Provide the [X, Y] coordinate of the cell's center where the given text is located.  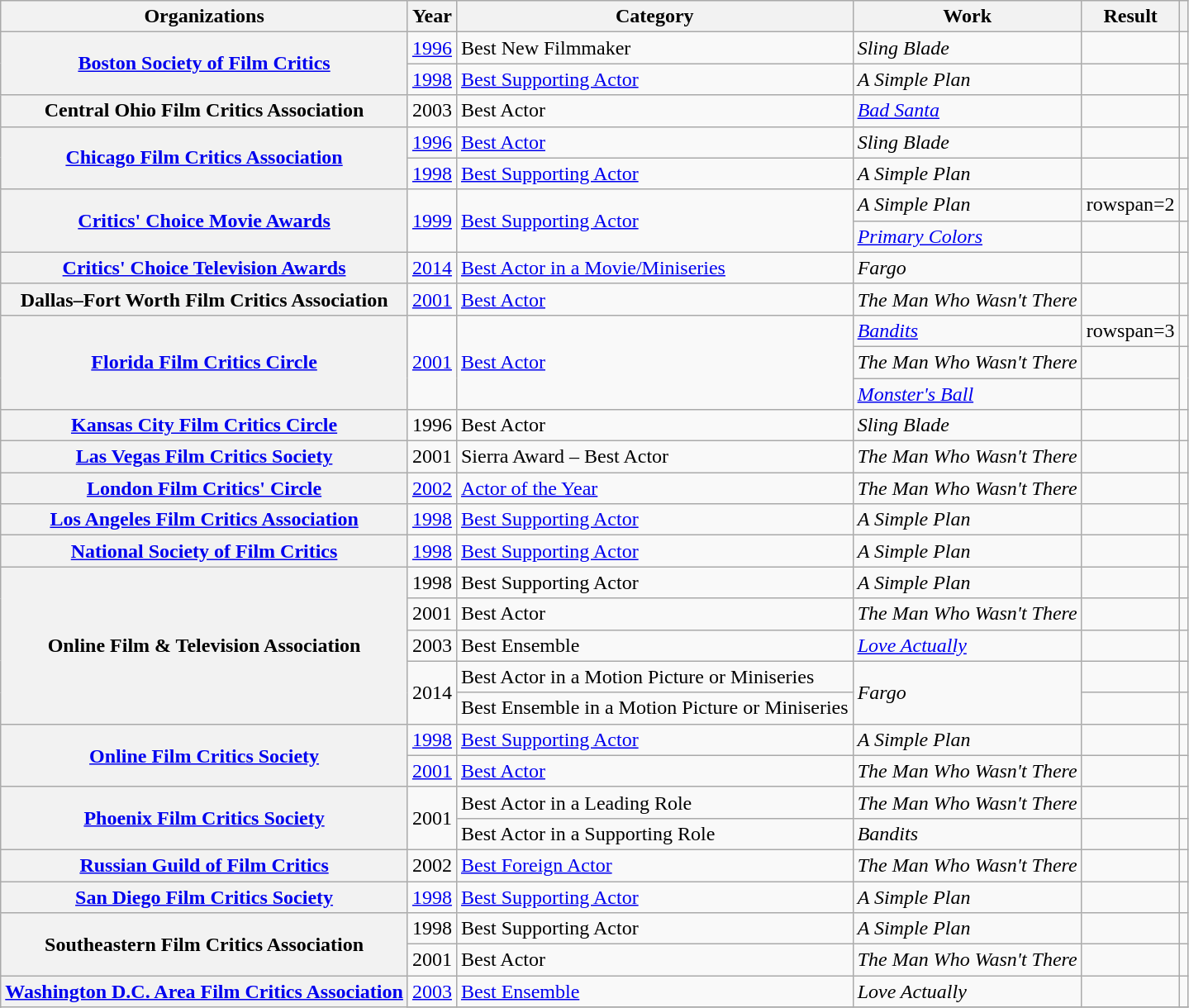
Los Angeles Film Critics Association [205, 520]
Online Film & Television Association [205, 645]
Best Actor in a Leading Role [654, 802]
Dallas–Fort Worth Film Critics Association [205, 299]
Best Actor in a Movie/Miniseries [654, 268]
Organizations [205, 17]
Southeastern Film Critics Association [205, 944]
Best Actor in a Motion Picture or Miniseries [654, 677]
Florida Film Critics Circle [205, 362]
National Society of Film Critics [205, 551]
Actor of the Year [654, 488]
Kansas City Film Critics Circle [205, 426]
Year [431, 17]
Primary Colors [967, 236]
Work [967, 17]
Central Ohio Film Critics Association [205, 111]
Boston Society of Film Critics [205, 64]
Chicago Film Critics Association [205, 158]
rowspan=3 [1130, 330]
Online Film Critics Society [205, 755]
1999 [431, 221]
San Diego Film Critics Society [205, 896]
Best New Filmmaker [654, 48]
rowspan=2 [1130, 205]
Bad Santa [967, 111]
Result [1130, 17]
Critics' Choice Movie Awards [205, 221]
Las Vegas Film Critics Society [205, 457]
Sierra Award – Best Actor [654, 457]
Monster's Ball [967, 394]
Critics' Choice Television Awards [205, 268]
London Film Critics' Circle [205, 488]
Best Actor in a Supporting Role [654, 834]
Washington D.C. Area Film Critics Association [205, 991]
Russian Guild of Film Critics [205, 865]
Category [654, 17]
Best Ensemble in a Motion Picture or Miniseries [654, 708]
Phoenix Film Critics Society [205, 818]
Best Foreign Actor [654, 865]
